For the text-containing cell, return its midpoint in (x, y) coordinate format. 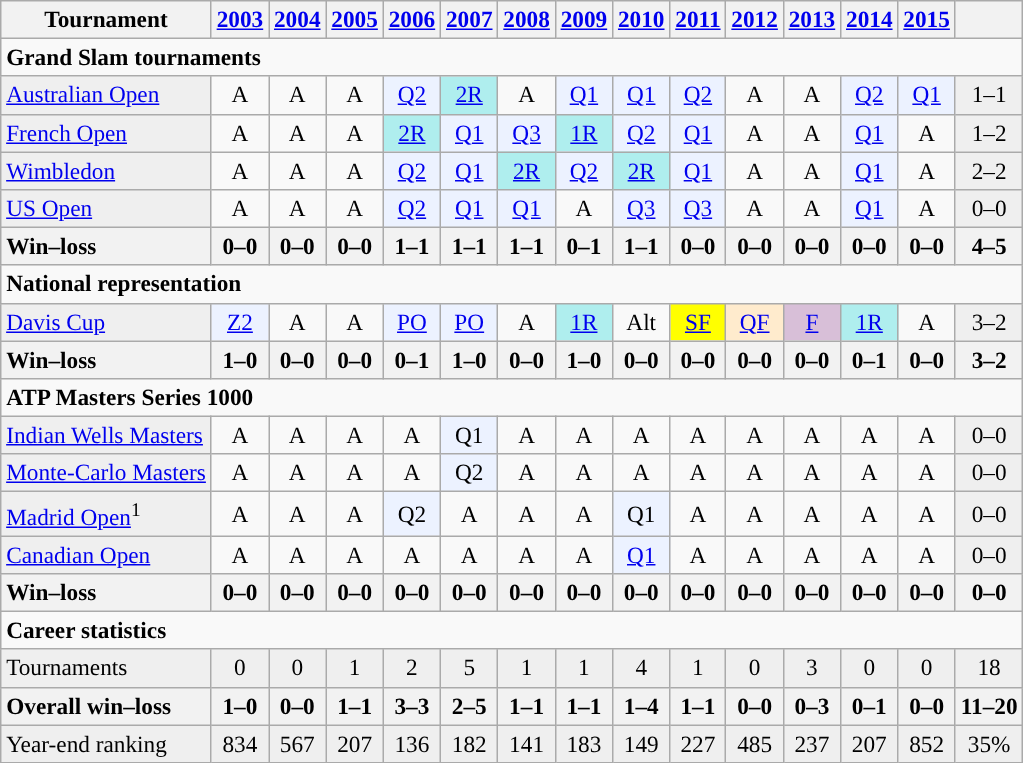
2–2 (989, 170)
National representation (512, 284)
4–5 (989, 246)
Year-end ranking (106, 743)
11–20 (989, 706)
Z2 (240, 322)
ATP Masters Series 1000 (512, 397)
18 (989, 668)
Grand Slam tournaments (512, 57)
4 (642, 668)
485 (754, 743)
183 (584, 743)
2009 (584, 19)
2 (412, 668)
Madrid Open1 (106, 513)
149 (642, 743)
2011 (698, 19)
Alt (642, 322)
136 (412, 743)
0–3 (812, 706)
1–4 (642, 706)
2007 (470, 19)
567 (298, 743)
2012 (754, 19)
Indian Wells Masters (106, 435)
2013 (812, 19)
237 (812, 743)
Australian Open (106, 95)
Overall win–loss (106, 706)
3–3 (412, 706)
QF (754, 322)
2008 (526, 19)
2014 (870, 19)
2015 (926, 19)
SF (698, 322)
2006 (412, 19)
Davis Cup (106, 322)
2–5 (470, 706)
5 (470, 668)
852 (926, 743)
3 (812, 668)
2003 (240, 19)
834 (240, 743)
2004 (298, 19)
Tournament (106, 19)
35% (989, 743)
Tournaments (106, 668)
US Open (106, 208)
French Open (106, 133)
Monte-Carlo Masters (106, 473)
1–2 (989, 133)
Canadian Open (106, 554)
F (812, 322)
Wimbledon (106, 170)
227 (698, 743)
141 (526, 743)
Career statistics (512, 630)
2005 (354, 19)
182 (470, 743)
2010 (642, 19)
